Find where the given text appears and provide that cell's center as [X, Y] coordinate. 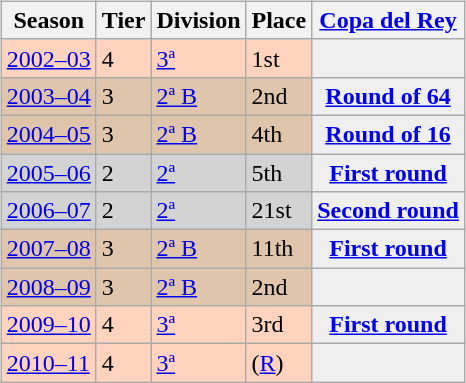
Second round [388, 211]
4th [279, 134]
(R) [279, 363]
2008–09 [48, 287]
Copa del Rey [388, 20]
2002–03 [48, 58]
Round of 16 [388, 134]
11th [279, 249]
2007–08 [48, 249]
3rd [279, 325]
2006–07 [48, 211]
2009–10 [48, 325]
Season [48, 20]
Division [198, 20]
21st [279, 211]
2003–04 [48, 96]
Tier [124, 20]
Place [279, 20]
1st [279, 58]
2010–11 [48, 363]
2005–06 [48, 173]
2004–05 [48, 134]
5th [279, 173]
Round of 64 [388, 96]
